For the text-containing cell, return its midpoint in [x, y] coordinate format. 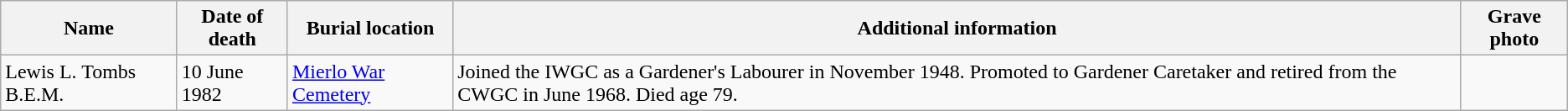
Additional information [957, 29]
Mierlo War Cemetery [370, 82]
Grave photo [1514, 29]
Joined the IWGC as a Gardener's Labourer in November 1948. Promoted to Gardener Caretaker and retired from the CWGC in June 1968. Died age 79. [957, 82]
Date of death [232, 29]
Burial location [370, 29]
Name [89, 29]
Lewis L. Tombs B.E.M. [89, 82]
10 June 1982 [232, 82]
